Provide the (X, Y) coordinate of the cell's center where the given text is located.  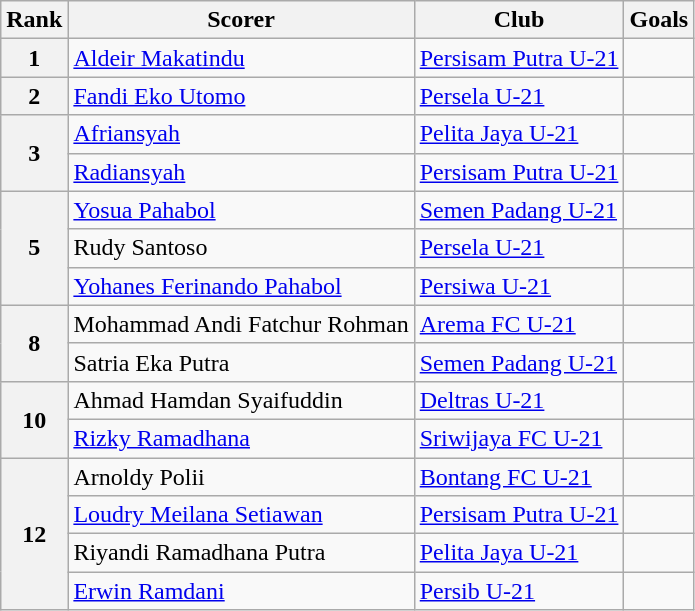
Radiansyah (241, 172)
Aldeir Makatindu (241, 58)
Arema FC U-21 (519, 324)
12 (34, 534)
Yohanes Ferinando Pahabol (241, 286)
Arnoldy Polii (241, 477)
3 (34, 153)
Erwin Ramdani (241, 591)
Riyandi Ramadhana Putra (241, 553)
Persiwa U-21 (519, 286)
2 (34, 96)
Yosua Pahabol (241, 210)
Club (519, 20)
5 (34, 248)
Loudry Meilana Setiawan (241, 515)
Rank (34, 20)
Goals (659, 20)
Persib U-21 (519, 591)
Satria Eka Putra (241, 362)
Afriansyah (241, 134)
10 (34, 419)
Ahmad Hamdan Syaifuddin (241, 400)
1 (34, 58)
Scorer (241, 20)
Deltras U-21 (519, 400)
Mohammad Andi Fatchur Rohman (241, 324)
Fandi Eko Utomo (241, 96)
Bontang FC U-21 (519, 477)
Rizky Ramadhana (241, 438)
Rudy Santoso (241, 248)
Sriwijaya FC U-21 (519, 438)
8 (34, 343)
